From the cell containing the given text, extract its center point as (x, y) coordinate. 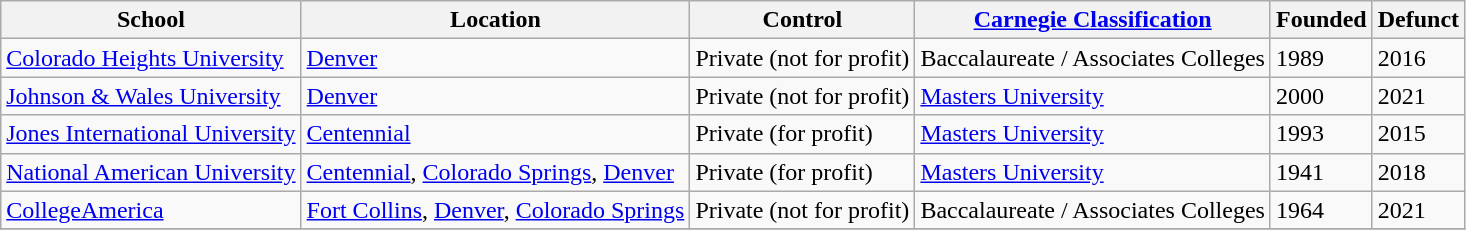
Carnegie Classification (1093, 20)
2016 (1418, 58)
Location (496, 20)
School (151, 20)
Colorado Heights University (151, 58)
Johnson & Wales University (151, 96)
Founded (1321, 20)
1964 (1321, 210)
Control (802, 20)
Jones International University (151, 134)
1941 (1321, 172)
1989 (1321, 58)
Fort Collins, Denver, Colorado Springs (496, 210)
2015 (1418, 134)
2018 (1418, 172)
Centennial, Colorado Springs, Denver (496, 172)
1993 (1321, 134)
National American University (151, 172)
2000 (1321, 96)
CollegeAmerica (151, 210)
Defunct (1418, 20)
Centennial (496, 134)
